Return (x, y) of the center of cell containing provided text 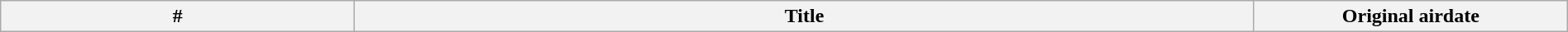
Title (805, 16)
# (178, 16)
Original airdate (1411, 16)
